Determine the [x, y] coordinate at the center of the cell enclosing the given text.  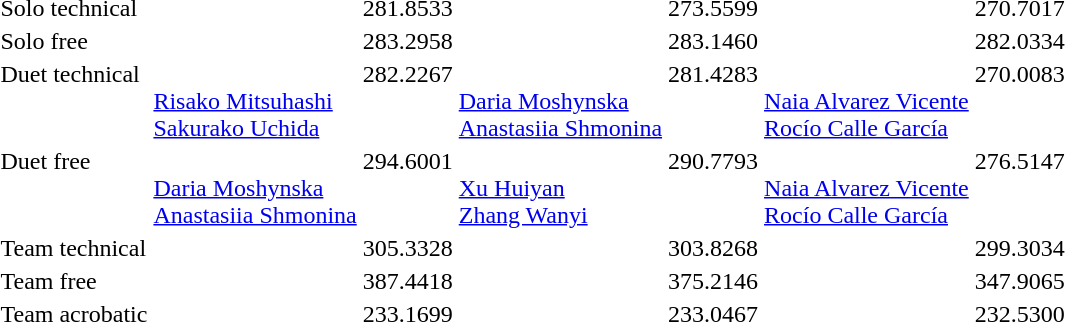
283.2958 [408, 41]
294.6001 [408, 188]
305.3328 [408, 248]
303.8268 [714, 248]
281.4283 [714, 101]
283.1460 [714, 41]
282.2267 [408, 101]
387.4418 [408, 281]
290.7793 [714, 188]
375.2146 [714, 281]
Risako MitsuhashiSakurako Uchida [255, 101]
Xu HuiyanZhang Wanyi [560, 188]
